Extract the (x, y) coordinate from the center of the cell holding the provided text.  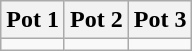
Pot 3 (160, 20)
Pot 2 (96, 20)
Pot 1 (33, 20)
